Extract the (x, y) coordinate from the center of the cell holding the provided text.  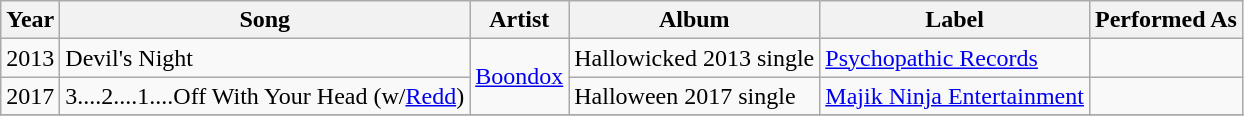
Album (694, 20)
3....2....1....Off With Your Head (w/Redd) (265, 96)
Devil's Night (265, 58)
Artist (520, 20)
2013 (30, 58)
Performed As (1166, 20)
2017 (30, 96)
Hallowicked 2013 single (694, 58)
Majik Ninja Entertainment (955, 96)
Boondox (520, 77)
Year (30, 20)
Halloween 2017 single (694, 96)
Song (265, 20)
Label (955, 20)
Psychopathic Records (955, 58)
